Locate the cell with the specified text and output its (X, Y) center coordinate. 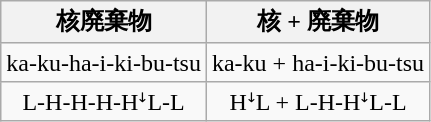
ka-ku-ha-i-ki-bu-tsu (104, 62)
HꜜL + L-H-HꜜL-L (318, 101)
ka-ku + ha-i-ki-bu-tsu (318, 62)
核廃棄物 (104, 22)
L-H-H-H-HꜜL-L (104, 101)
核 + 廃棄物 (318, 22)
